For the text-containing cell, return its midpoint in [X, Y] coordinate format. 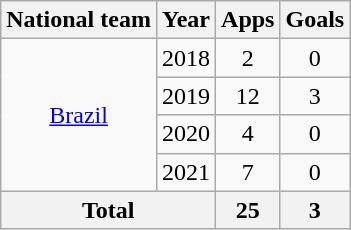
National team [79, 20]
Goals [315, 20]
2020 [186, 134]
2 [248, 58]
25 [248, 210]
Brazil [79, 115]
Year [186, 20]
Total [108, 210]
7 [248, 172]
2018 [186, 58]
12 [248, 96]
4 [248, 134]
2019 [186, 96]
Apps [248, 20]
2021 [186, 172]
